Provide the (X, Y) coordinate of the cell's center where the given text is located.  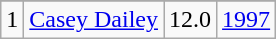
12.0 (190, 20)
1 (12, 20)
1997 (246, 20)
Casey Dailey (94, 20)
